Locate the cell with the specified text and output its [X, Y] center coordinate. 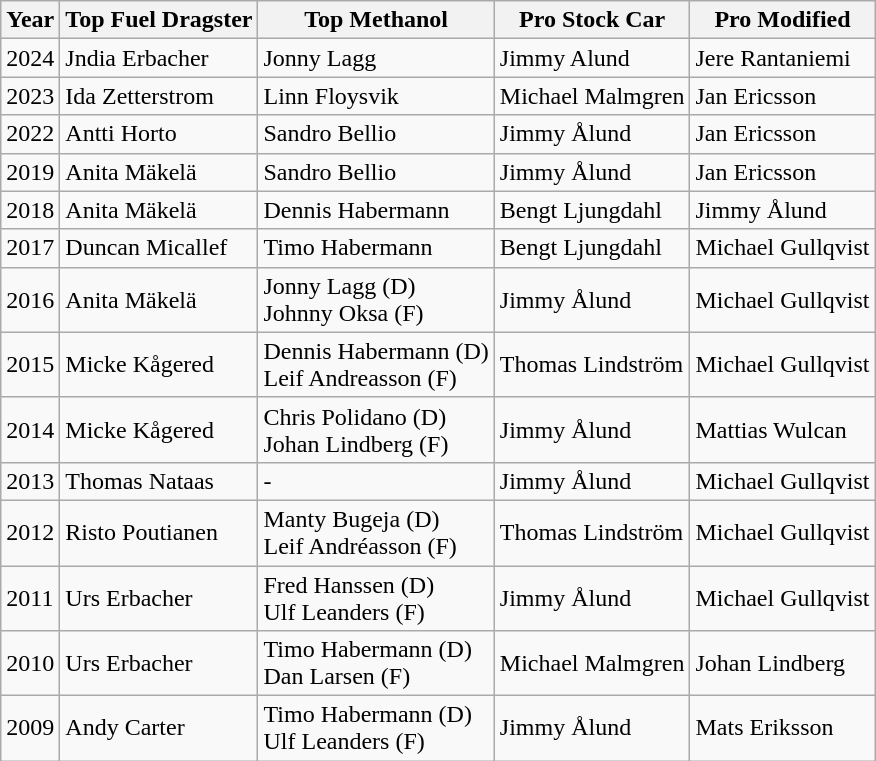
Risto Poutianen [159, 532]
Chris Polidano (D) Johan Lindberg (F) [376, 430]
Jonny Lagg (D) Johnny Oksa (F) [376, 300]
Johan Lindberg [782, 664]
Dennis Habermann (D) Leif Andreasson (F) [376, 364]
2018 [30, 210]
Timo Habermann (D) Dan Larsen (F) [376, 664]
Jonny Lagg [376, 58]
2019 [30, 172]
2015 [30, 364]
2011 [30, 598]
Jere Rantaniemi [782, 58]
Dennis Habermann [376, 210]
2013 [30, 481]
2024 [30, 58]
Jimmy Alund [592, 58]
Year [30, 20]
Timo Habermann (D) Ulf Leanders (F) [376, 728]
Linn Floysvik [376, 96]
2017 [30, 248]
Timo Habermann [376, 248]
Jndia Erbacher [159, 58]
Mattias Wulcan [782, 430]
2016 [30, 300]
Ida Zetterstrom [159, 96]
2010 [30, 664]
Thomas Nataas [159, 481]
Mats Eriksson [782, 728]
2014 [30, 430]
Pro Modified [782, 20]
Pro Stock Car [592, 20]
Fred Hanssen (D) Ulf Leanders (F) [376, 598]
2012 [30, 532]
Top Methanol [376, 20]
2022 [30, 134]
Manty Bugeja (D) Leif Andréasson (F) [376, 532]
Duncan Micallef [159, 248]
2023 [30, 96]
2009 [30, 728]
Antti Horto [159, 134]
Top Fuel Dragster [159, 20]
- [376, 481]
Andy Carter [159, 728]
